Provide the [x, y] coordinate of the cell's center where the given text is located.  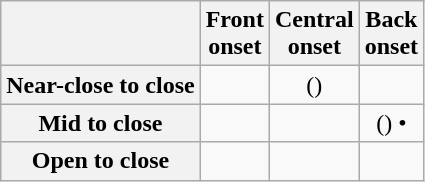
Near-close to close [100, 85]
Backonset [391, 34]
() • [391, 123]
Mid to close [100, 123]
Centralonset [314, 34]
Open to close [100, 161]
Frontonset [234, 34]
() [314, 85]
